Output the (x, y) coordinate of the center of the cell containing the given text.  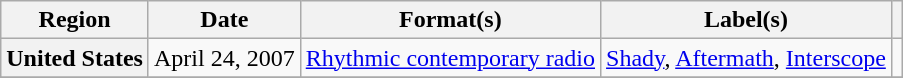
Region (75, 20)
Format(s) (450, 20)
United States (75, 58)
April 24, 2007 (224, 58)
Date (224, 20)
Rhythmic contemporary radio (450, 58)
Label(s) (746, 20)
Shady, Aftermath, Interscope (746, 58)
